Scan for the cell matching the given text and deliver its [X, Y] coordinate at center. 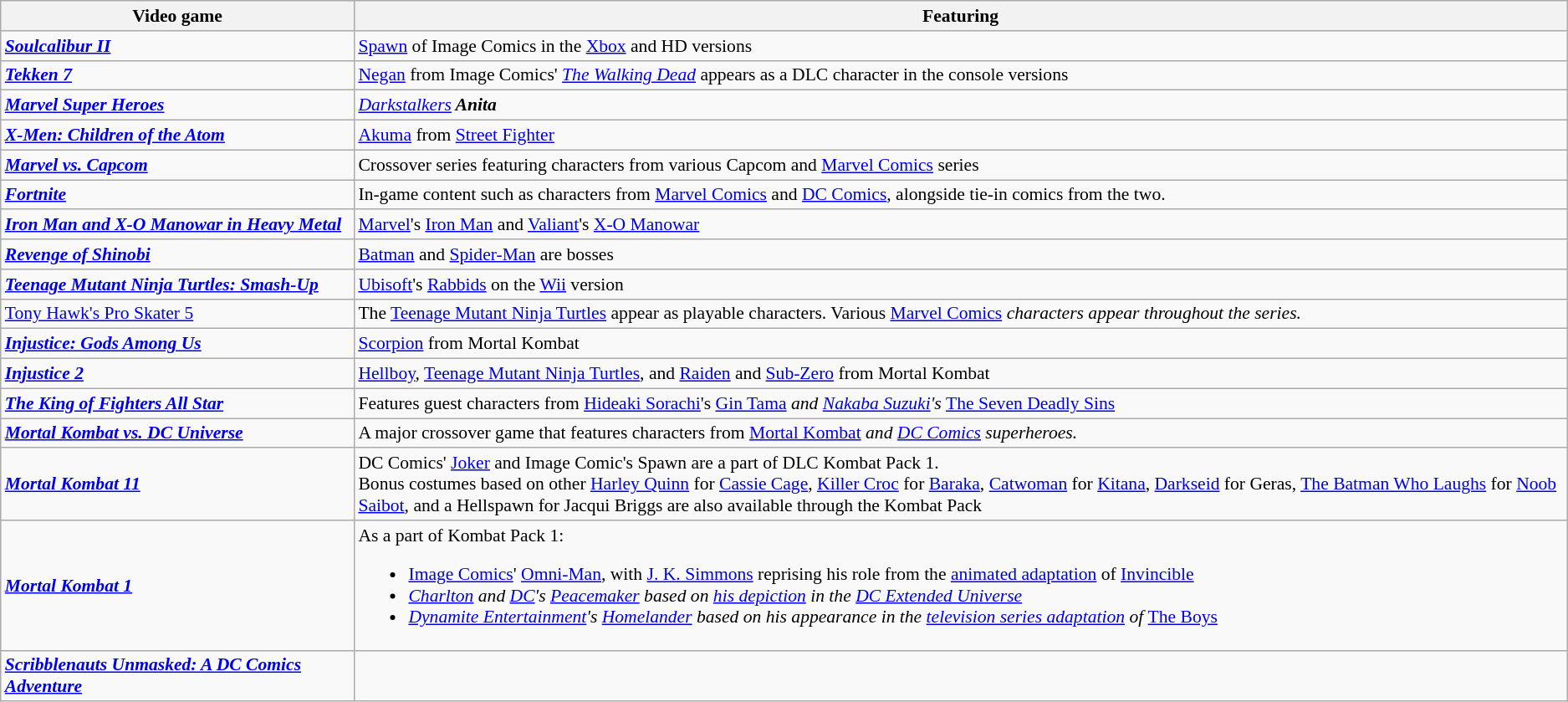
Mortal Kombat 1 [177, 586]
Tekken 7 [177, 75]
Batman and Spider-Man are bosses [960, 254]
Spawn of Image Comics in the Xbox and HD versions [960, 46]
Tony Hawk's Pro Skater 5 [177, 314]
Negan from Image Comics' The Walking Dead appears as a DLC character in the console versions [960, 75]
Injustice 2 [177, 374]
Ubisoft's Rabbids on the Wii version [960, 284]
Mortal Kombat 11 [177, 485]
The King of Fighters All Star [177, 403]
Scorpion from Mortal Kombat [960, 344]
Mortal Kombat vs. DC Universe [177, 433]
Injustice: Gods Among Us [177, 344]
Marvel's Iron Man and Valiant's X-O Manowar [960, 225]
Crossover series featuring characters from various Capcom and Marvel Comics series [960, 165]
Akuma from Street Fighter [960, 136]
Featuring [960, 16]
Hellboy, Teenage Mutant Ninja Turtles, and Raiden and Sub-Zero from Mortal Kombat [960, 374]
X-Men: Children of the Atom [177, 136]
A major crossover game that features characters from Mortal Kombat and DC Comics superheroes. [960, 433]
Features guest characters from Hideaki Sorachi's Gin Tama and Nakaba Suzuki's The Seven Deadly Sins [960, 403]
Revenge of Shinobi [177, 254]
In-game content such as characters from Marvel Comics and DC Comics, alongside tie-in comics from the two. [960, 195]
Video game [177, 16]
Fortnite [177, 195]
Marvel Super Heroes [177, 105]
Marvel vs. Capcom [177, 165]
Teenage Mutant Ninja Turtles: Smash-Up [177, 284]
Soulcalibur II [177, 46]
Iron Man and X-O Manowar in Heavy Metal [177, 225]
Scribblenauts Unmasked: A DC Comics Adventure [177, 676]
The Teenage Mutant Ninja Turtles appear as playable characters. Various Marvel Comics characters appear throughout the series. [960, 314]
Darkstalkers Anita [960, 105]
